Return the (x, y) coordinate for the center point of the cell that contains the specified text.  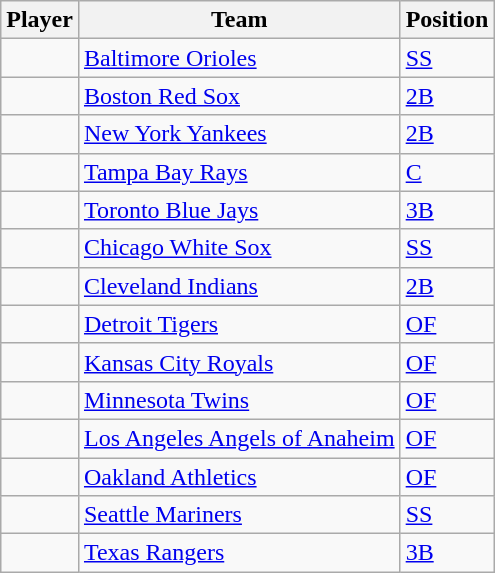
Player (40, 20)
Position (447, 20)
Kansas City Royals (239, 362)
Cleveland Indians (239, 286)
Baltimore Orioles (239, 58)
Boston Red Sox (239, 96)
Oakland Athletics (239, 477)
Seattle Mariners (239, 515)
Chicago White Sox (239, 248)
Tampa Bay Rays (239, 172)
New York Yankees (239, 134)
Minnesota Twins (239, 400)
Detroit Tigers (239, 324)
Toronto Blue Jays (239, 210)
Team (239, 20)
C (447, 172)
Los Angeles Angels of Anaheim (239, 438)
Texas Rangers (239, 553)
